Find where the given text appears and provide that cell's center as (X, Y) coordinate. 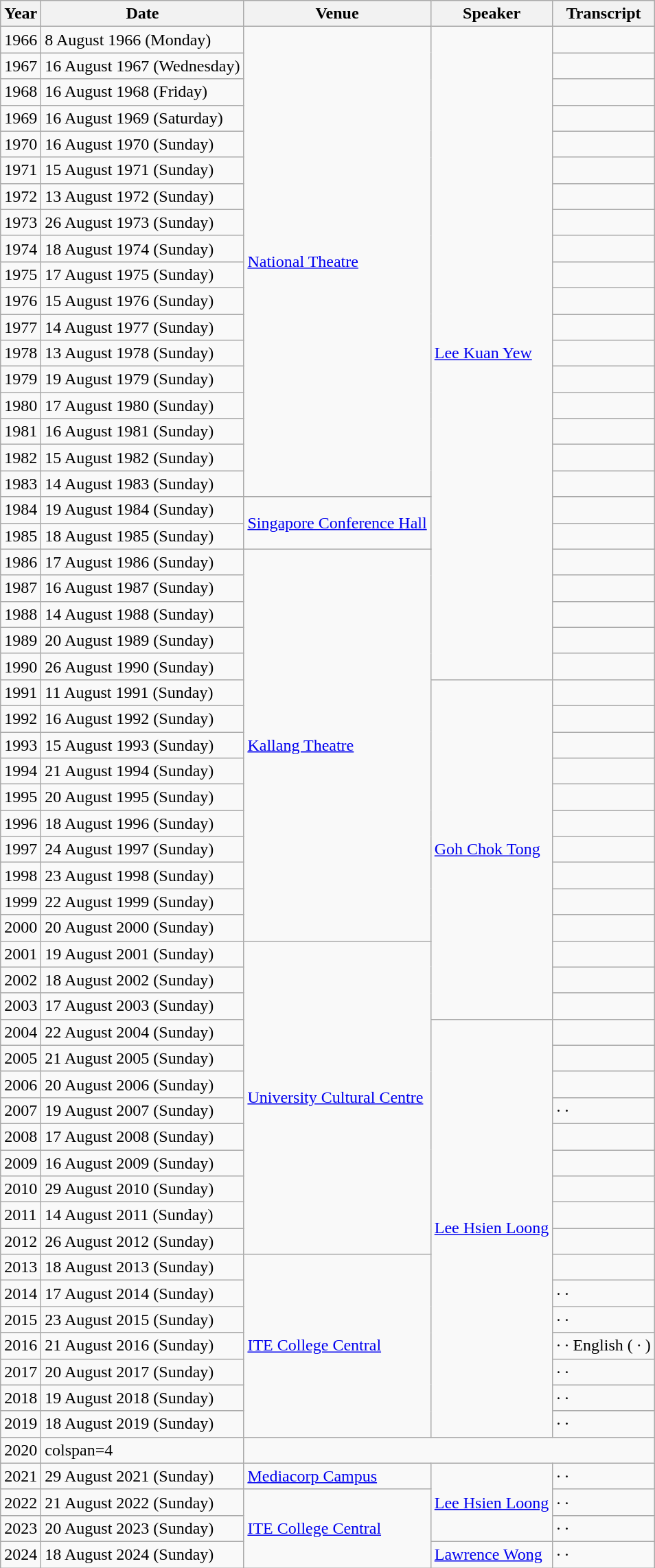
20 August 2000 (Sunday) (143, 928)
1968 (21, 92)
17 August 2008 (Sunday) (143, 1136)
29 August 2010 (Sunday) (143, 1189)
2022 (21, 1502)
1966 (21, 40)
2018 (21, 1398)
1975 (21, 274)
8 August 1966 (Monday) (143, 40)
1979 (21, 379)
2020 (21, 1450)
1978 (21, 353)
Kallang Theatre (337, 745)
2008 (21, 1136)
1997 (21, 850)
22 August 1999 (Sunday) (143, 902)
17 August 2003 (Sunday) (143, 1006)
1971 (21, 170)
20 August 2006 (Sunday) (143, 1084)
1980 (21, 406)
11 August 1991 (Sunday) (143, 692)
26 August 1973 (Sunday) (143, 222)
2009 (21, 1163)
Transcript (604, 14)
· · English ( · ) (604, 1346)
17 August 1980 (Sunday) (143, 406)
2017 (21, 1372)
2010 (21, 1189)
22 August 2004 (Sunday) (143, 1032)
1983 (21, 484)
2013 (21, 1267)
1990 (21, 666)
26 August 1990 (Sunday) (143, 666)
Goh Chok Tong (492, 850)
1981 (21, 432)
1993 (21, 745)
2014 (21, 1294)
16 August 1967 (Wednesday) (143, 66)
16 August 2009 (Sunday) (143, 1163)
2006 (21, 1084)
15 August 1976 (Sunday) (143, 301)
24 August 1997 (Sunday) (143, 850)
13 August 1972 (Sunday) (143, 196)
1986 (21, 562)
19 August 2018 (Sunday) (143, 1398)
15 August 1993 (Sunday) (143, 745)
19 August 1984 (Sunday) (143, 510)
20 August 2023 (Sunday) (143, 1528)
1989 (21, 640)
1982 (21, 458)
18 August 1985 (Sunday) (143, 536)
17 August 1975 (Sunday) (143, 274)
2024 (21, 1554)
2007 (21, 1110)
16 August 1970 (Sunday) (143, 144)
1985 (21, 536)
15 August 1982 (Sunday) (143, 458)
20 August 1995 (Sunday) (143, 797)
2000 (21, 928)
18 August 2002 (Sunday) (143, 980)
1977 (21, 327)
18 August 2013 (Sunday) (143, 1267)
19 August 2007 (Sunday) (143, 1110)
16 August 1987 (Sunday) (143, 588)
Date (143, 14)
18 August 2019 (Sunday) (143, 1424)
17 August 1986 (Sunday) (143, 562)
1972 (21, 196)
19 August 2001 (Sunday) (143, 954)
21 August 2022 (Sunday) (143, 1502)
1992 (21, 718)
1995 (21, 797)
20 August 2017 (Sunday) (143, 1372)
23 August 2015 (Sunday) (143, 1320)
1999 (21, 902)
19 August 1979 (Sunday) (143, 379)
1976 (21, 301)
1970 (21, 144)
15 August 1971 (Sunday) (143, 170)
16 August 1992 (Sunday) (143, 718)
14 August 1988 (Sunday) (143, 614)
14 August 1977 (Sunday) (143, 327)
23 August 1998 (Sunday) (143, 876)
26 August 2012 (Sunday) (143, 1241)
2019 (21, 1424)
1994 (21, 771)
Singapore Conference Hall (337, 523)
2023 (21, 1528)
colspan=4 (143, 1450)
Venue (337, 14)
1991 (21, 692)
Lawrence Wong (492, 1554)
1998 (21, 876)
2016 (21, 1346)
18 August 2024 (Sunday) (143, 1554)
18 August 1996 (Sunday) (143, 823)
16 August 1968 (Friday) (143, 92)
2015 (21, 1320)
2002 (21, 980)
1996 (21, 823)
2012 (21, 1241)
1987 (21, 588)
29 August 2021 (Sunday) (143, 1476)
1988 (21, 614)
1984 (21, 510)
Lee Kuan Yew (492, 353)
2005 (21, 1058)
Speaker (492, 14)
21 August 1994 (Sunday) (143, 771)
2003 (21, 1006)
21 August 2005 (Sunday) (143, 1058)
18 August 1974 (Sunday) (143, 248)
21 August 2016 (Sunday) (143, 1346)
16 August 1981 (Sunday) (143, 432)
2004 (21, 1032)
National Theatre (337, 262)
1969 (21, 118)
17 August 2014 (Sunday) (143, 1294)
1967 (21, 66)
University Cultural Centre (337, 1098)
Mediacorp Campus (337, 1476)
2011 (21, 1215)
1974 (21, 248)
14 August 1983 (Sunday) (143, 484)
1973 (21, 222)
20 August 1989 (Sunday) (143, 640)
2001 (21, 954)
Year (21, 14)
16 August 1969 (Saturday) (143, 118)
14 August 2011 (Sunday) (143, 1215)
13 August 1978 (Sunday) (143, 353)
2021 (21, 1476)
